Search for the cell housing the specified text and yield its (x, y) center coordinate. 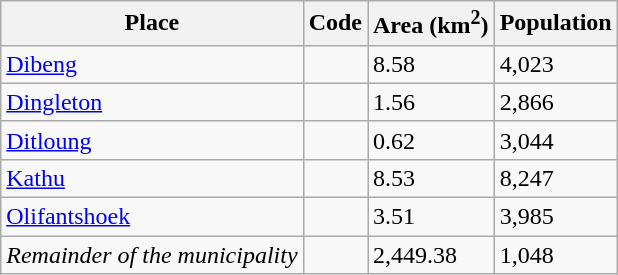
1.56 (432, 102)
1,048 (556, 255)
4,023 (556, 64)
Olifantshoek (152, 217)
Dingleton (152, 102)
0.62 (432, 140)
Ditloung (152, 140)
2,449.38 (432, 255)
8,247 (556, 178)
2,866 (556, 102)
Remainder of the municipality (152, 255)
Kathu (152, 178)
8.58 (432, 64)
Code (335, 24)
Area (km2) (432, 24)
Place (152, 24)
3.51 (432, 217)
3,044 (556, 140)
3,985 (556, 217)
Population (556, 24)
8.53 (432, 178)
Dibeng (152, 64)
